Pinpoint the cell where the given text exists, returning its [X, Y] midpoint coordinate. 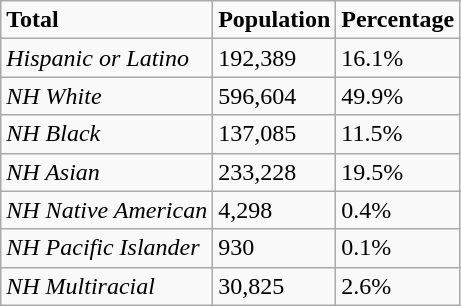
NH Asian [107, 172]
137,085 [274, 134]
233,228 [274, 172]
192,389 [274, 58]
930 [274, 248]
30,825 [274, 286]
0.1% [398, 248]
NH Native American [107, 210]
49.9% [398, 96]
NH Black [107, 134]
NH Multiracial [107, 286]
4,298 [274, 210]
19.5% [398, 172]
Population [274, 20]
2.6% [398, 286]
Percentage [398, 20]
11.5% [398, 134]
16.1% [398, 58]
0.4% [398, 210]
NH White [107, 96]
Hispanic or Latino [107, 58]
NH Pacific Islander [107, 248]
Total [107, 20]
596,604 [274, 96]
